For the text-containing cell, return its midpoint in (x, y) coordinate format. 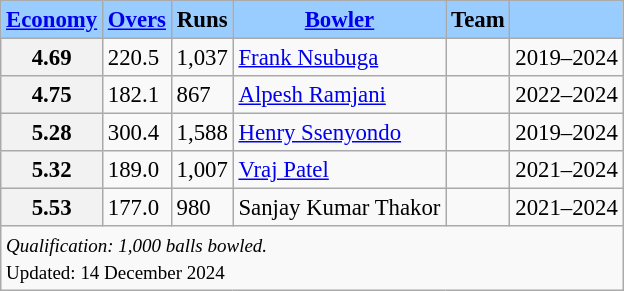
1,037 (202, 58)
300.4 (136, 133)
182.1 (136, 95)
5.53 (52, 208)
1,007 (202, 170)
Henry Ssenyondo (340, 133)
5.28 (52, 133)
5.32 (52, 170)
Frank Nsubuga (340, 58)
Alpesh Ramjani (340, 95)
980 (202, 208)
867 (202, 95)
2022–2024 (566, 95)
Sanjay Kumar Thakor (340, 208)
Vraj Patel (340, 170)
220.5 (136, 58)
4.69 (52, 58)
Bowler (340, 20)
Qualification: 1,000 balls bowled.Updated: 14 December 2024 (312, 258)
4.75 (52, 95)
1,588 (202, 133)
Overs (136, 20)
Runs (202, 20)
189.0 (136, 170)
Team (478, 20)
Economy (52, 20)
177.0 (136, 208)
